Determine the (X, Y) coordinate at the center of the cell enclosing the given text.  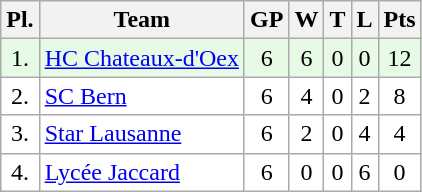
8 (400, 96)
GP (266, 20)
12 (400, 58)
T (338, 20)
4. (20, 172)
L (364, 20)
2. (20, 96)
Pl. (20, 20)
SC Bern (142, 96)
Team (142, 20)
W (306, 20)
Pts (400, 20)
3. (20, 134)
1. (20, 58)
HC Chateaux-d'Oex (142, 58)
Lycée Jaccard (142, 172)
Star Lausanne (142, 134)
